Identify which cell holds the provided text, then report its [x, y] central coordinate. 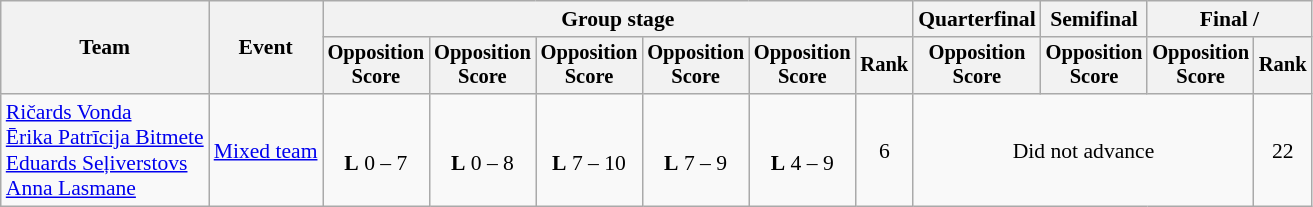
L 7 – 10 [590, 150]
L 0 – 7 [376, 150]
6 [884, 150]
Final / [1229, 19]
22 [1283, 150]
Did not advance [1084, 150]
Event [266, 48]
Mixed team [266, 150]
Quarterfinal [977, 19]
Group stage [618, 19]
Team [105, 48]
L 7 – 9 [696, 150]
L 4 – 9 [802, 150]
L 0 – 8 [482, 150]
Semifinal [1094, 19]
Ričards VondaĒrika Patrīcija BitmeteEduards SeļiverstovsAnna Lasmane [105, 150]
